Scan for the cell matching the given text and deliver its (X, Y) coordinate at center. 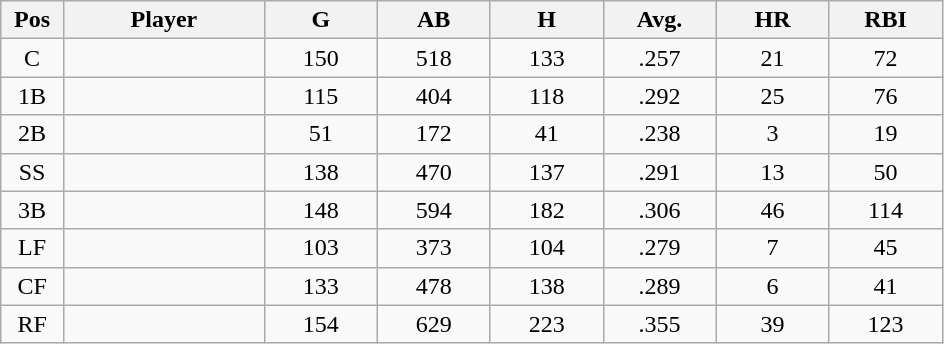
.291 (660, 172)
.257 (660, 58)
50 (886, 172)
19 (886, 134)
115 (320, 96)
H (546, 20)
2B (32, 134)
182 (546, 210)
3B (32, 210)
CF (32, 286)
76 (886, 96)
223 (546, 324)
518 (434, 58)
72 (886, 58)
.355 (660, 324)
629 (434, 324)
478 (434, 286)
6 (772, 286)
172 (434, 134)
G (320, 20)
LF (32, 248)
39 (772, 324)
594 (434, 210)
13 (772, 172)
RF (32, 324)
21 (772, 58)
148 (320, 210)
104 (546, 248)
.289 (660, 286)
404 (434, 96)
45 (886, 248)
154 (320, 324)
7 (772, 248)
114 (886, 210)
.238 (660, 134)
C (32, 58)
AB (434, 20)
SS (32, 172)
51 (320, 134)
1B (32, 96)
Pos (32, 20)
3 (772, 134)
25 (772, 96)
470 (434, 172)
373 (434, 248)
RBI (886, 20)
Player (164, 20)
Avg. (660, 20)
.292 (660, 96)
150 (320, 58)
.306 (660, 210)
46 (772, 210)
103 (320, 248)
HR (772, 20)
137 (546, 172)
118 (546, 96)
123 (886, 324)
.279 (660, 248)
